Locate the cell with the specified text and output its [x, y] center coordinate. 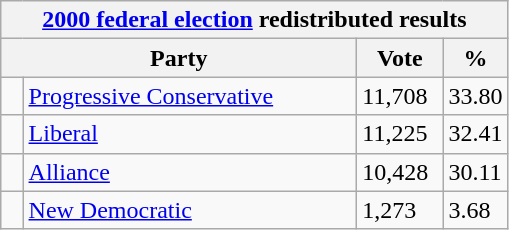
% [476, 58]
1,273 [400, 210]
Alliance [190, 172]
Liberal [190, 134]
Vote [400, 58]
11,225 [400, 134]
11,708 [400, 96]
Progressive Conservative [190, 96]
32.41 [476, 134]
2000 federal election redistributed results [254, 20]
33.80 [476, 96]
30.11 [476, 172]
New Democratic [190, 210]
Party [179, 58]
10,428 [400, 172]
3.68 [476, 210]
